Provide the (x, y) coordinate of the cell's center where the given text is located.  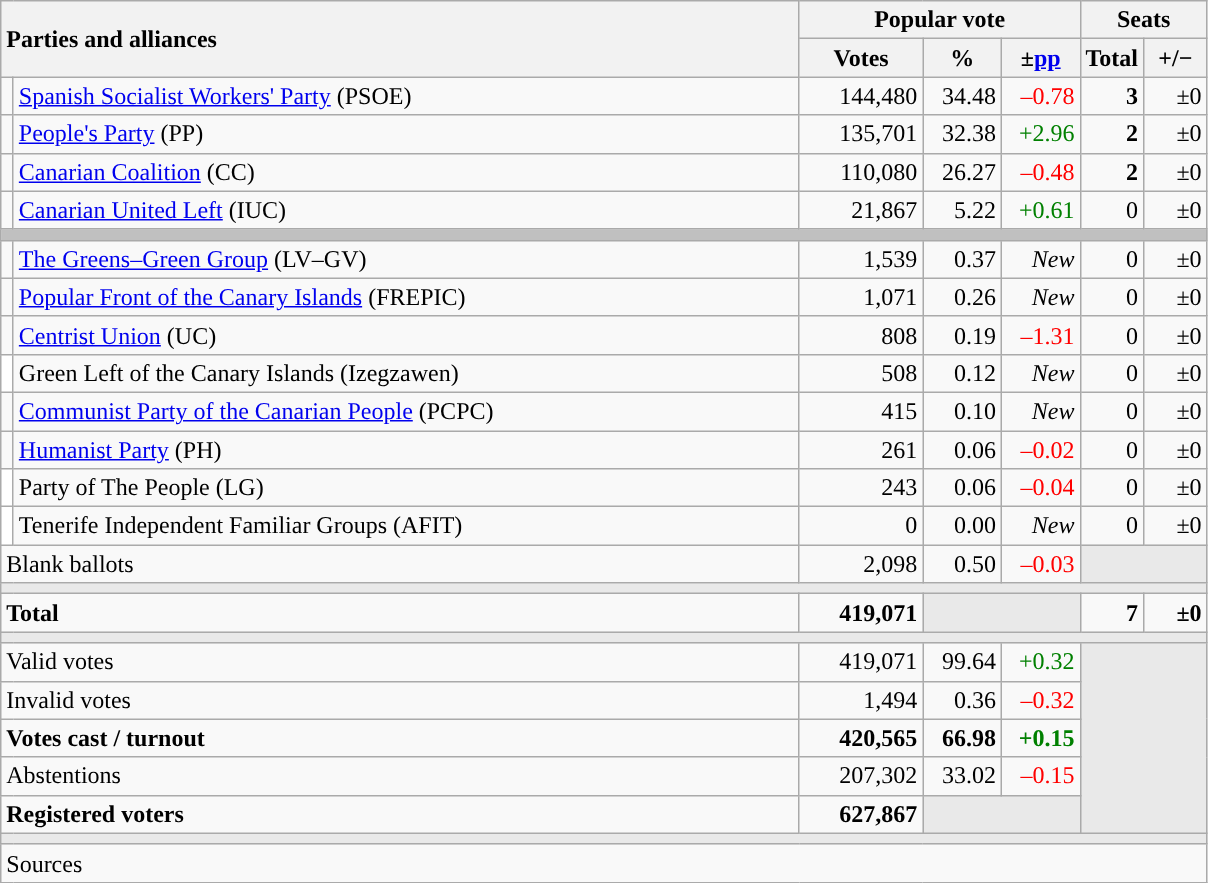
415 (861, 411)
Spanish Socialist Workers' Party (PSOE) (406, 96)
808 (861, 335)
Votes cast / turnout (400, 738)
243 (861, 488)
1,539 (861, 259)
+2.96 (1040, 134)
0.26 (962, 297)
0.50 (962, 564)
–0.48 (1040, 172)
Communist Party of the Canarian People (PCPC) (406, 411)
The Greens–Green Group (LV–GV) (406, 259)
–1.31 (1040, 335)
Canarian Coalition (CC) (406, 172)
5.22 (962, 210)
+0.15 (1040, 738)
508 (861, 373)
110,080 (861, 172)
1,071 (861, 297)
1,494 (861, 700)
26.27 (962, 172)
People's Party (PP) (406, 134)
0.19 (962, 335)
–0.32 (1040, 700)
+0.32 (1040, 662)
Blank ballots (400, 564)
420,565 (861, 738)
144,480 (861, 96)
0.10 (962, 411)
2,098 (861, 564)
0.36 (962, 700)
135,701 (861, 134)
Abstentions (400, 776)
21,867 (861, 210)
Popular Front of the Canary Islands (FREPIC) (406, 297)
+0.61 (1040, 210)
Registered voters (400, 814)
–0.15 (1040, 776)
–0.03 (1040, 564)
% (962, 58)
Valid votes (400, 662)
Humanist Party (PH) (406, 449)
66.98 (962, 738)
34.48 (962, 96)
+/− (1176, 58)
32.38 (962, 134)
7 (1112, 613)
Votes (861, 58)
33.02 (962, 776)
207,302 (861, 776)
3 (1112, 96)
0.37 (962, 259)
Sources (604, 863)
99.64 (962, 662)
Tenerife Independent Familiar Groups (AFIT) (406, 526)
Seats (1144, 20)
±pp (1040, 58)
–0.78 (1040, 96)
Canarian United Left (IUC) (406, 210)
Green Left of the Canary Islands (Izegzawen) (406, 373)
627,867 (861, 814)
261 (861, 449)
Parties and alliances (400, 39)
Popular vote (940, 20)
0.12 (962, 373)
Invalid votes (400, 700)
–0.04 (1040, 488)
Centrist Union (UC) (406, 335)
Party of The People (LG) (406, 488)
0.00 (962, 526)
–0.02 (1040, 449)
